Extract the [X, Y] coordinate from the center of the cell holding the provided text.  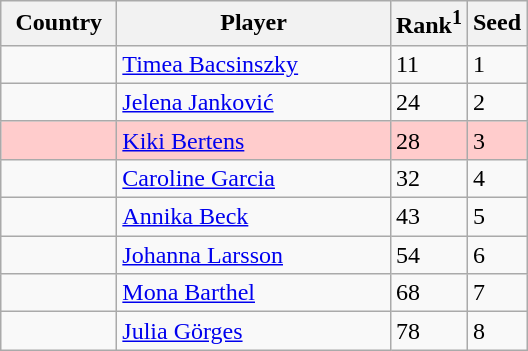
Seed [496, 24]
7 [496, 293]
11 [428, 64]
4 [496, 178]
43 [428, 217]
Rank1 [428, 24]
78 [428, 331]
8 [496, 331]
Kiki Bertens [254, 140]
Player [254, 24]
2 [496, 102]
Julia Görges [254, 331]
68 [428, 293]
Mona Barthel [254, 293]
24 [428, 102]
Annika Beck [254, 217]
Caroline Garcia [254, 178]
Country [59, 24]
32 [428, 178]
6 [496, 255]
Johanna Larsson [254, 255]
54 [428, 255]
28 [428, 140]
5 [496, 217]
Timea Bacsinszky [254, 64]
3 [496, 140]
1 [496, 64]
Jelena Janković [254, 102]
